Return (x, y) of the center of cell containing provided text 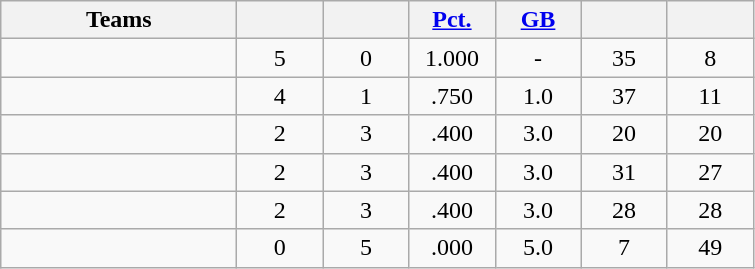
Teams (119, 20)
5.0 (538, 248)
4 (280, 96)
37 (624, 96)
31 (624, 172)
1.0 (538, 96)
.000 (452, 248)
8 (710, 58)
27 (710, 172)
Pct. (452, 20)
7 (624, 248)
1 (366, 96)
11 (710, 96)
35 (624, 58)
.750 (452, 96)
49 (710, 248)
1.000 (452, 58)
GB (538, 20)
- (538, 58)
